Extract the [x, y] coordinate from the center of the cell holding the provided text.  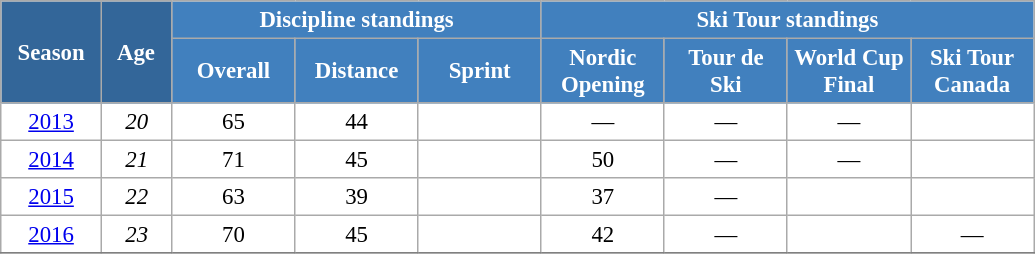
2015 [52, 197]
2016 [52, 235]
20 [136, 122]
NordicOpening [602, 72]
21 [136, 160]
Overall [234, 72]
Ski Tour standings [787, 20]
Tour deSki [726, 72]
Age [136, 52]
Discipline standings [356, 20]
39 [356, 197]
63 [234, 197]
Ski TourCanada [972, 72]
44 [356, 122]
2013 [52, 122]
Season [52, 52]
65 [234, 122]
42 [602, 235]
23 [136, 235]
22 [136, 197]
Sprint [480, 72]
37 [602, 197]
Distance [356, 72]
70 [234, 235]
50 [602, 160]
71 [234, 160]
World CupFinal [848, 72]
2014 [52, 160]
